Determine the [X, Y] coordinate at the center of the cell enclosing the given text.  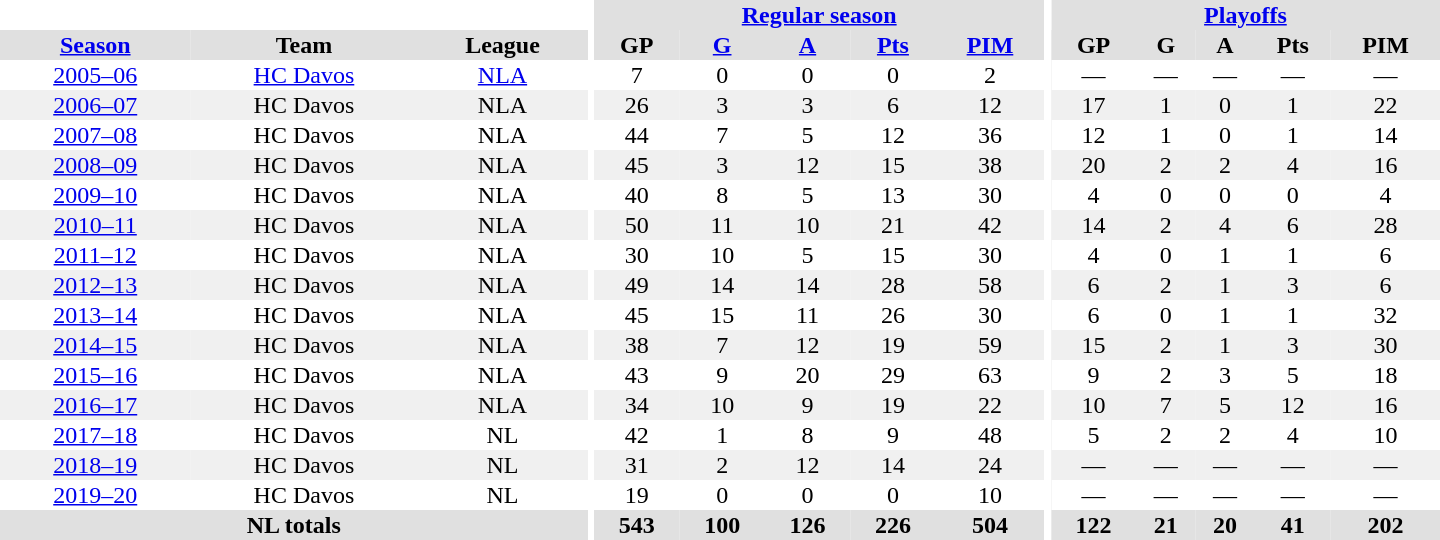
2009–10 [95, 195]
2006–07 [95, 105]
17 [1094, 105]
31 [636, 465]
2005–06 [95, 75]
40 [636, 195]
543 [636, 525]
2012–13 [95, 285]
2007–08 [95, 135]
Team [304, 45]
32 [1386, 315]
2019–20 [95, 495]
34 [636, 405]
100 [722, 525]
2008–09 [95, 165]
122 [1094, 525]
18 [1386, 375]
Regular season [819, 15]
50 [636, 225]
2016–17 [95, 405]
24 [990, 465]
2017–18 [95, 435]
League [502, 45]
126 [808, 525]
504 [990, 525]
49 [636, 285]
Season [95, 45]
2014–15 [95, 345]
36 [990, 135]
41 [1292, 525]
58 [990, 285]
29 [892, 375]
2015–16 [95, 375]
2013–14 [95, 315]
2011–12 [95, 255]
44 [636, 135]
59 [990, 345]
226 [892, 525]
13 [892, 195]
48 [990, 435]
63 [990, 375]
43 [636, 375]
202 [1386, 525]
2018–19 [95, 465]
Playoffs [1246, 15]
NL totals [294, 525]
2010–11 [95, 225]
